Provide the (x, y) coordinate of the cell's center where the given text is located.  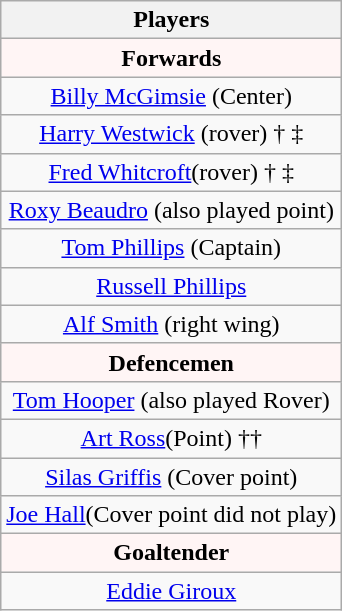
Billy McGimsie (Center) (172, 96)
Silas Griffis (Cover point) (172, 477)
Eddie Giroux (172, 591)
Russell Phillips (172, 286)
Harry Westwick (rover) † ‡ (172, 134)
Players (172, 20)
Fred Whitcroft(rover) † ‡ (172, 172)
Tom Phillips (Captain) (172, 248)
Defencemen (172, 362)
Forwards (172, 58)
Goaltender (172, 553)
Joe Hall(Cover point did not play) (172, 515)
Roxy Beaudro (also played point) (172, 210)
Art Ross(Point) †† (172, 438)
Alf Smith (right wing) (172, 324)
Tom Hooper (also played Rover) (172, 400)
